Find where the given text appears and provide that cell's center as [x, y] coordinate. 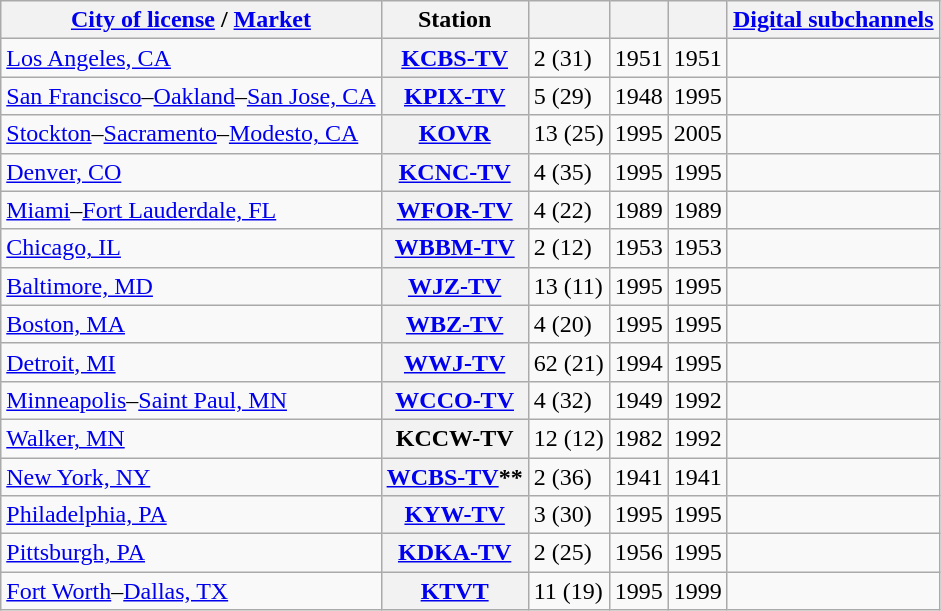
2 (31) [568, 58]
2005 [698, 134]
2 (25) [568, 553]
1999 [698, 591]
KPIX-TV [454, 96]
WCBS-TV** [454, 477]
Walker, MN [191, 438]
5 (29) [568, 96]
WCCO-TV [454, 400]
4 (22) [568, 210]
62 (21) [568, 362]
KCBS-TV [454, 58]
WWJ-TV [454, 362]
Minneapolis–Saint Paul, MN [191, 400]
Pittsburgh, PA [191, 553]
4 (32) [568, 400]
2 (36) [568, 477]
1949 [638, 400]
Baltimore, MD [191, 286]
4 (20) [568, 324]
San Francisco–Oakland–San Jose, CA [191, 96]
1994 [638, 362]
WFOR-TV [454, 210]
Chicago, IL [191, 248]
New York, NY [191, 477]
Miami–Fort Lauderdale, FL [191, 210]
1956 [638, 553]
Detroit, MI [191, 362]
2 (12) [568, 248]
KDKA-TV [454, 553]
12 (12) [568, 438]
KCCW-TV [454, 438]
Philadelphia, PA [191, 515]
WJZ-TV [454, 286]
11 (19) [568, 591]
Station [454, 20]
1948 [638, 96]
Digital subchannels [833, 20]
WBBM-TV [454, 248]
KCNC-TV [454, 172]
KOVR [454, 134]
Boston, MA [191, 324]
13 (11) [568, 286]
Fort Worth–Dallas, TX [191, 591]
13 (25) [568, 134]
WBZ-TV [454, 324]
4 (35) [568, 172]
KTVT [454, 591]
Stockton–Sacramento–Modesto, CA [191, 134]
City of license / Market [191, 20]
1982 [638, 438]
Los Angeles, CA [191, 58]
Denver, CO [191, 172]
3 (30) [568, 515]
KYW-TV [454, 515]
